Locate the cell with the specified text and output its (X, Y) center coordinate. 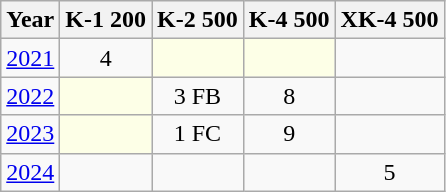
9 (289, 134)
2022 (30, 96)
2021 (30, 58)
2024 (30, 172)
XK-4 500 (390, 20)
5 (390, 172)
K-2 500 (198, 20)
K-4 500 (289, 20)
1 FC (198, 134)
4 (106, 58)
8 (289, 96)
3 FB (198, 96)
K-1 200 (106, 20)
2023 (30, 134)
Year (30, 20)
